Return the (x, y) coordinate for the center point of the cell that contains the specified text.  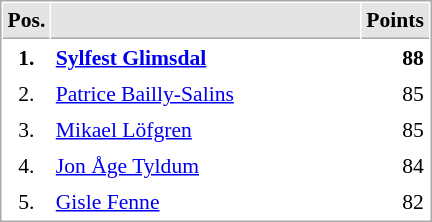
Mikael Löfgren (206, 129)
84 (396, 165)
Points (396, 21)
Pos. (26, 21)
88 (396, 57)
1. (26, 57)
3. (26, 129)
5. (26, 201)
82 (396, 201)
4. (26, 165)
Jon Åge Tyldum (206, 165)
Patrice Bailly-Salins (206, 93)
Sylfest Glimsdal (206, 57)
Gisle Fenne (206, 201)
2. (26, 93)
